Pinpoint the cell where the given text exists, returning its (X, Y) midpoint coordinate. 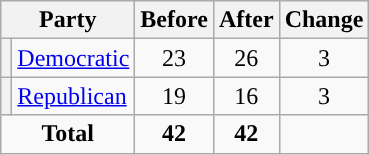
Party (68, 20)
Before (174, 20)
Total (68, 134)
26 (246, 58)
Democratic (74, 58)
Republican (74, 96)
19 (174, 96)
23 (174, 58)
After (246, 20)
Change (324, 20)
16 (246, 96)
